Pinpoint the cell where the given text exists, returning its (x, y) midpoint coordinate. 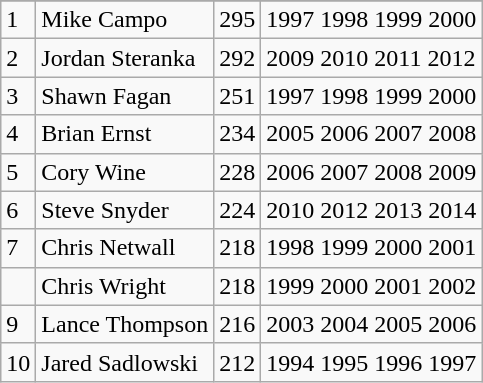
234 (238, 134)
2006 2007 2008 2009 (372, 172)
10 (18, 362)
Brian Ernst (125, 134)
Chris Wright (125, 286)
Lance Thompson (125, 324)
3 (18, 96)
2009 2010 2011 2012 (372, 58)
4 (18, 134)
2010 2012 2013 2014 (372, 210)
2 (18, 58)
1999 2000 2001 2002 (372, 286)
295 (238, 20)
Shawn Fagan (125, 96)
6 (18, 210)
Steve Snyder (125, 210)
1994 1995 1996 1997 (372, 362)
5 (18, 172)
292 (238, 58)
1998 1999 2000 2001 (372, 248)
228 (238, 172)
Cory Wine (125, 172)
Mike Campo (125, 20)
Jordan Steranka (125, 58)
Chris Netwall (125, 248)
224 (238, 210)
7 (18, 248)
1 (18, 20)
212 (238, 362)
2005 2006 2007 2008 (372, 134)
9 (18, 324)
Jared Sadlowski (125, 362)
216 (238, 324)
2003 2004 2005 2006 (372, 324)
251 (238, 96)
